Scan for the cell matching the given text and deliver its [X, Y] coordinate at center. 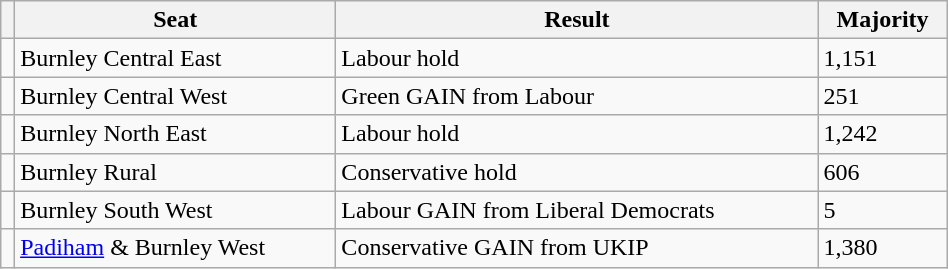
Padiham & Burnley West [176, 248]
Conservative GAIN from UKIP [577, 248]
Seat [176, 20]
Green GAIN from Labour [577, 96]
Burnley South West [176, 210]
1,242 [882, 134]
606 [882, 172]
Burnley Rural [176, 172]
1,380 [882, 248]
Majority [882, 20]
251 [882, 96]
Result [577, 20]
Burnley North East [176, 134]
Labour GAIN from Liberal Democrats [577, 210]
Burnley Central West [176, 96]
Burnley Central East [176, 58]
5 [882, 210]
Conservative hold [577, 172]
1,151 [882, 58]
